Return [X, Y] of the center of cell containing provided text 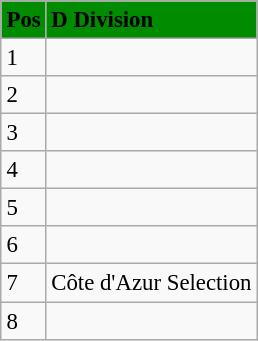
8 [24, 321]
1 [24, 57]
7 [24, 283]
2 [24, 95]
D Division [152, 20]
Pos [24, 20]
3 [24, 133]
4 [24, 170]
Côte d'Azur Selection [152, 283]
5 [24, 208]
6 [24, 245]
